Locate the cell with the specified text and output its (x, y) center coordinate. 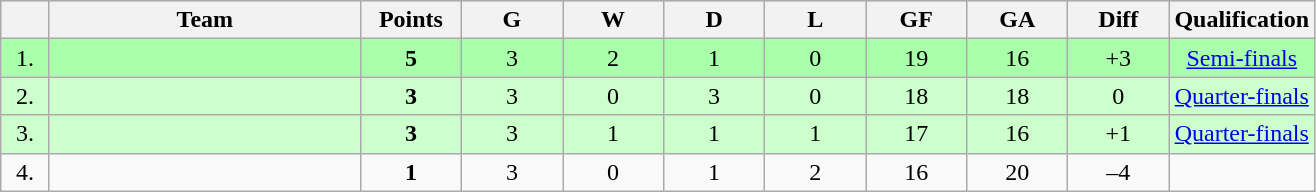
Qualification (1242, 20)
17 (916, 134)
GA (1018, 20)
Diff (1118, 20)
19 (916, 58)
L (816, 20)
1. (26, 58)
+3 (1118, 58)
4. (26, 172)
20 (1018, 172)
3. (26, 134)
W (612, 20)
Points (410, 20)
5 (410, 58)
+1 (1118, 134)
–4 (1118, 172)
GF (916, 20)
G (512, 20)
2. (26, 96)
Team (204, 20)
D (714, 20)
Semi-finals (1242, 58)
